Search for the cell housing the specified text and yield its (x, y) center coordinate. 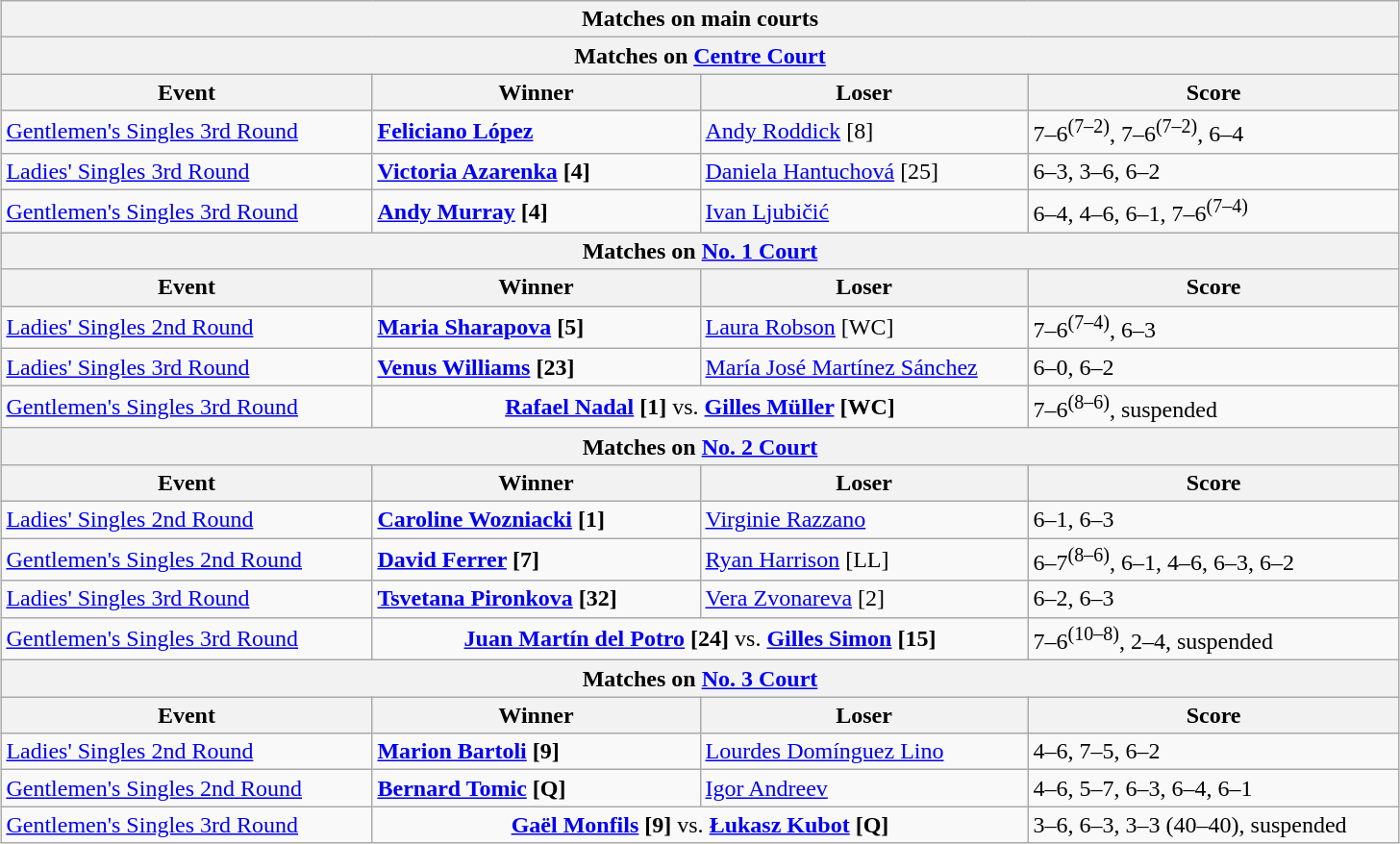
3–6, 6–3, 3–3 (40–40), suspended (1213, 825)
7–6(7–4), 6–3 (1213, 327)
María José Martínez Sánchez (863, 367)
Virginie Razzano (863, 520)
Feliciano López (537, 133)
Bernard Tomic [Q] (537, 788)
Matches on No. 3 Court (700, 679)
Tsvetana Pironkova [32] (537, 599)
Marion Bartoli [9] (537, 752)
6–4, 4–6, 6–1, 7–6(7–4) (1213, 211)
Daniela Hantuchová [25] (863, 171)
Ryan Harrison [LL] (863, 559)
7–6(7–2), 7–6(7–2), 6–4 (1213, 133)
7–6(10–8), 2–4, suspended (1213, 638)
Matches on No. 1 Court (700, 251)
Laura Robson [WC] (863, 327)
Igor Andreev (863, 788)
Ivan Ljubičić (863, 211)
4–6, 7–5, 6–2 (1213, 752)
Victoria Azarenka [4] (537, 171)
Vera Zvonareva [2] (863, 599)
6–3, 3–6, 6–2 (1213, 171)
6–7(8–6), 6–1, 4–6, 6–3, 6–2 (1213, 559)
Matches on main courts (700, 19)
David Ferrer [7] (537, 559)
Rafael Nadal [1] vs. Gilles Müller [WC] (700, 408)
7–6(8–6), suspended (1213, 408)
6–0, 6–2 (1213, 367)
Maria Sharapova [5] (537, 327)
Caroline Wozniacki [1] (537, 520)
4–6, 5–7, 6–3, 6–4, 6–1 (1213, 788)
Gaël Monfils [9] vs. Łukasz Kubot [Q] (700, 825)
Andy Roddick [8] (863, 133)
Juan Martín del Potro [24] vs. Gilles Simon [15] (700, 638)
Lourdes Domínguez Lino (863, 752)
Matches on No. 2 Court (700, 446)
Matches on Centre Court (700, 56)
Andy Murray [4] (537, 211)
Venus Williams [23] (537, 367)
6–1, 6–3 (1213, 520)
6–2, 6–3 (1213, 599)
